Return the [X, Y] coordinate for the center point of the cell that contains the specified text.  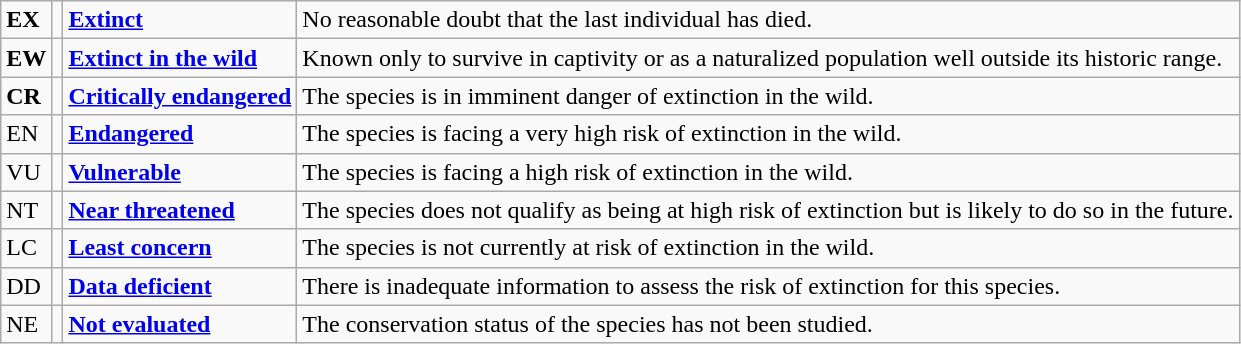
NE [26, 324]
EX [26, 20]
DD [26, 286]
Not evaluated [180, 324]
The species is in imminent danger of extinction in the wild. [768, 96]
The species is facing a very high risk of extinction in the wild. [768, 134]
CR [26, 96]
Vulnerable [180, 172]
The conservation status of the species has not been studied. [768, 324]
Data deficient [180, 286]
No reasonable doubt that the last individual has died. [768, 20]
EN [26, 134]
Endangered [180, 134]
NT [26, 210]
The species does not qualify as being at high risk of extinction but is likely to do so in the future. [768, 210]
VU [26, 172]
There is inadequate information to assess the risk of extinction for this species. [768, 286]
LC [26, 248]
Near threatened [180, 210]
EW [26, 58]
Extinct in the wild [180, 58]
Extinct [180, 20]
Least concern [180, 248]
Known only to survive in captivity or as a naturalized population well outside its historic range. [768, 58]
Critically endangered [180, 96]
The species is not currently at risk of extinction in the wild. [768, 248]
The species is facing a high risk of extinction in the wild. [768, 172]
